Identify which cell holds the provided text, then report its (X, Y) central coordinate. 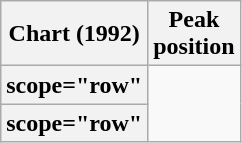
Peakposition (194, 34)
Chart (1992) (74, 34)
